From the cell containing the given text, extract its center point as [X, Y] coordinate. 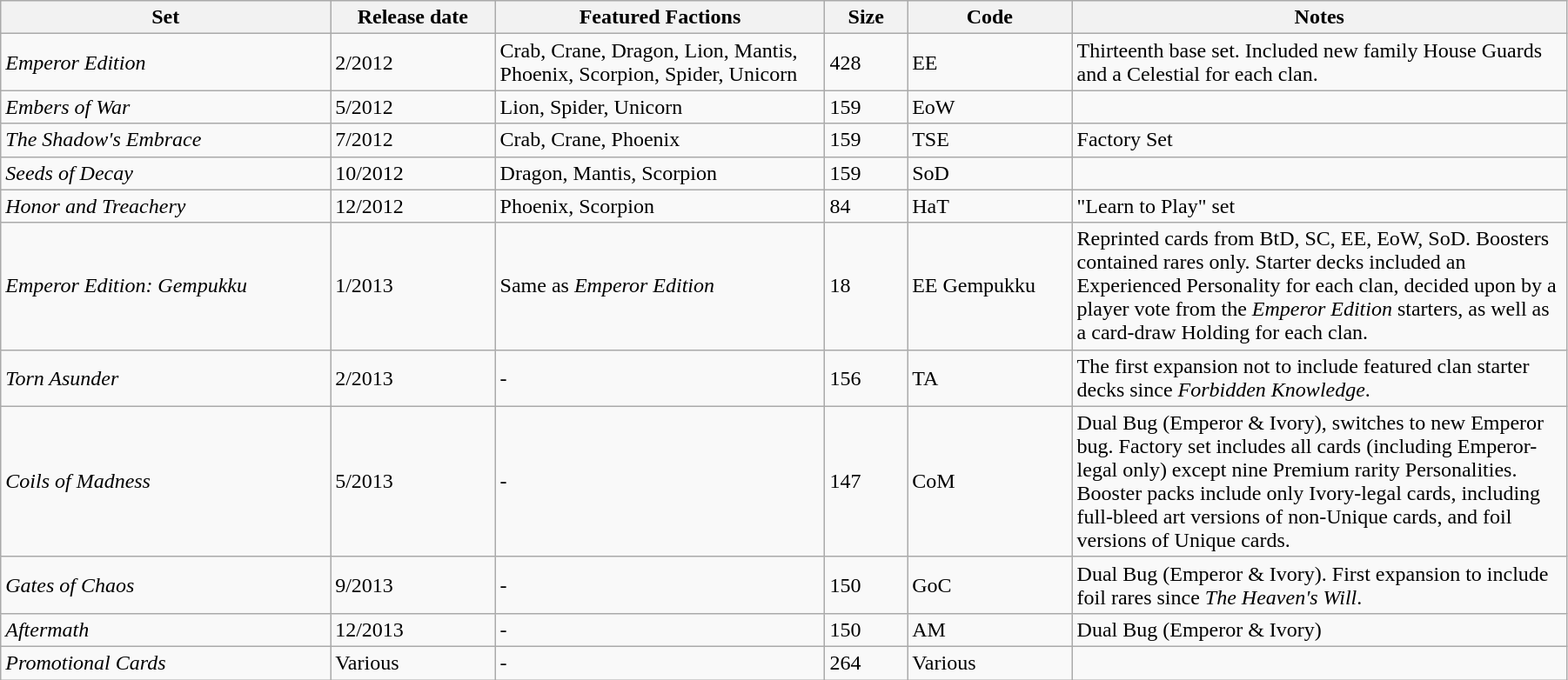
Featured Factions [660, 17]
Size [867, 17]
"Learn to Play" set [1319, 206]
Dual Bug (Emperor & Ivory). First expansion to include foil rares since The Heaven's Will. [1319, 584]
Emperor Edition: Gempukku [165, 286]
TA [990, 377]
The first expansion not to include featured clan starter decks since Forbidden Knowledge. [1319, 377]
Promotional Cards [165, 663]
Crab, Crane, Phoenix [660, 140]
SoD [990, 173]
156 [867, 377]
EE Gempukku [990, 286]
CoM [990, 482]
428 [867, 63]
18 [867, 286]
12/2012 [412, 206]
7/2012 [412, 140]
Dual Bug (Emperor & Ivory) [1319, 630]
5/2012 [412, 107]
9/2013 [412, 584]
Honor and Treachery [165, 206]
Lion, Spider, Unicorn [660, 107]
Crab, Crane, Dragon, Lion, Mantis, Phoenix, Scorpion, Spider, Unicorn [660, 63]
GoC [990, 584]
2/2013 [412, 377]
Torn Asunder [165, 377]
Seeds of Decay [165, 173]
12/2013 [412, 630]
2/2012 [412, 63]
Embers of War [165, 107]
Code [990, 17]
Thirteenth base set. Included new family House Guards and a Celestial for each clan. [1319, 63]
Set [165, 17]
Gates of Chaos [165, 584]
The Shadow's Embrace [165, 140]
264 [867, 663]
EoW [990, 107]
5/2013 [412, 482]
147 [867, 482]
Emperor Edition [165, 63]
AM [990, 630]
EE [990, 63]
84 [867, 206]
Phoenix, Scorpion [660, 206]
Notes [1319, 17]
Release date [412, 17]
1/2013 [412, 286]
HaT [990, 206]
Dragon, Mantis, Scorpion [660, 173]
Same as Emperor Edition [660, 286]
Factory Set [1319, 140]
TSE [990, 140]
10/2012 [412, 173]
Aftermath [165, 630]
Coils of Madness [165, 482]
